Return [x, y] of the center of cell containing provided text 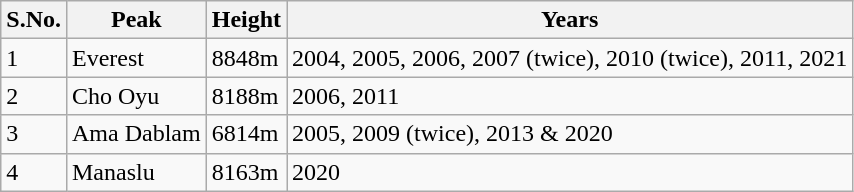
2005, 2009 (twice), 2013 & 2020 [570, 134]
8848m [246, 58]
Everest [136, 58]
Ama Dablam [136, 134]
2006, 2011 [570, 96]
S.No. [34, 20]
2020 [570, 172]
Height [246, 20]
Years [570, 20]
4 [34, 172]
1 [34, 58]
Cho Oyu [136, 96]
2 [34, 96]
6814m [246, 134]
2004, 2005, 2006, 2007 (twice), 2010 (twice), 2011, 2021 [570, 58]
3 [34, 134]
8188m [246, 96]
Manaslu [136, 172]
Peak [136, 20]
8163m [246, 172]
